Extract the [x, y] coordinate from the center of the cell holding the provided text.  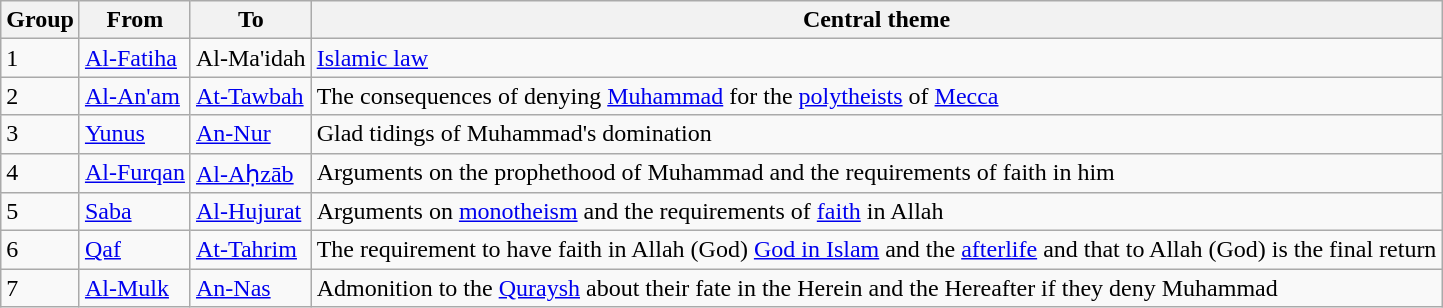
2 [40, 96]
4 [40, 173]
An-Nur [250, 134]
An-Nas [250, 288]
Yunus [134, 134]
Al-Fatiha [134, 58]
7 [40, 288]
To [250, 20]
At-Tawbah [250, 96]
Qaf [134, 250]
Admonition to the Quraysh about their fate in the Herein and the Hereafter if they deny Muhammad [876, 288]
Al-An'am [134, 96]
5 [40, 212]
Group [40, 20]
Al-Mulk [134, 288]
Arguments on monotheism and the requirements of faith in Allah [876, 212]
Arguments on the prophethood of Muhammad and the requirements of faith in him [876, 173]
Saba [134, 212]
Islamic law [876, 58]
At-Tahrim [250, 250]
3 [40, 134]
The consequences of denying Muhammad for the polytheists of Mecca [876, 96]
The requirement to have faith in Allah (God) God in Islam and the afterlife and that to Allah (God) is the final return [876, 250]
1 [40, 58]
Al-Hujurat [250, 212]
Central theme [876, 20]
From [134, 20]
Al-Furqan [134, 173]
6 [40, 250]
Al-Ma'idah [250, 58]
Al-Aḥzāb [250, 173]
Glad tidings of Muhammad's domination [876, 134]
